Provide the (X, Y) coordinate of the cell's center where the given text is located.  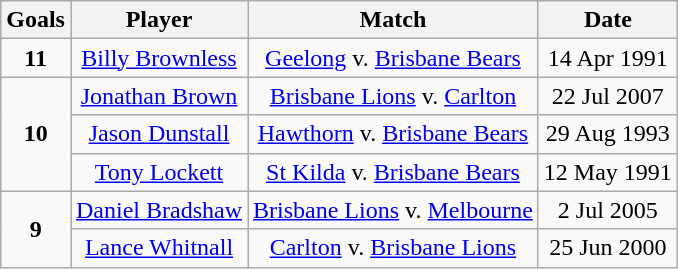
Brisbane Lions v. Carlton (394, 96)
St Kilda v. Brisbane Bears (394, 172)
Goals (36, 20)
Carlton v. Brisbane Lions (394, 248)
9 (36, 229)
Date (608, 20)
Brisbane Lions v. Melbourne (394, 210)
22 Jul 2007 (608, 96)
Daniel Bradshaw (158, 210)
14 Apr 1991 (608, 58)
2 Jul 2005 (608, 210)
12 May 1991 (608, 172)
Match (394, 20)
Hawthorn v. Brisbane Bears (394, 134)
25 Jun 2000 (608, 248)
Jonathan Brown (158, 96)
Jason Dunstall (158, 134)
Billy Brownless (158, 58)
Tony Lockett (158, 172)
11 (36, 58)
Player (158, 20)
Geelong v. Brisbane Bears (394, 58)
29 Aug 1993 (608, 134)
10 (36, 134)
Lance Whitnall (158, 248)
